Search for the cell housing the specified text and yield its (X, Y) center coordinate. 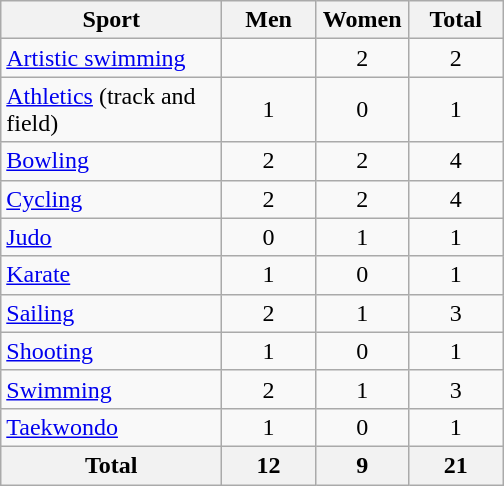
Sport (112, 20)
Swimming (112, 389)
Athletics (track and field) (112, 110)
21 (456, 465)
Karate (112, 275)
12 (269, 465)
Shooting (112, 351)
Bowling (112, 161)
Judo (112, 237)
Artistic swimming (112, 58)
Taekwondo (112, 427)
Cycling (112, 199)
Women (362, 20)
9 (362, 465)
Men (269, 20)
Sailing (112, 313)
